Search for the cell housing the specified text and yield its (X, Y) center coordinate. 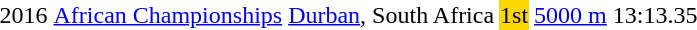
1st (514, 15)
Durban, South Africa (392, 15)
5000 m (571, 15)
African Championships (168, 15)
